Determine the [X, Y] coordinate at the center of the cell enclosing the given text.  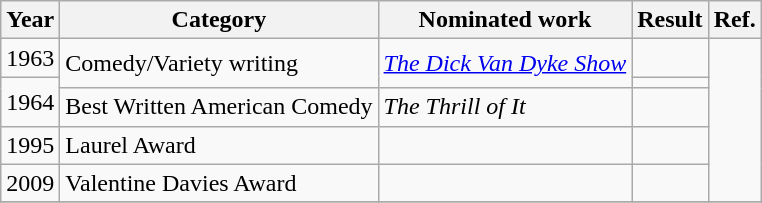
Year [30, 20]
The Dick Van Dyke Show [505, 64]
Result [670, 20]
1995 [30, 145]
Comedy/Variety writing [219, 64]
Valentine Davies Award [219, 183]
Ref. [734, 20]
Best Written American Comedy [219, 107]
1963 [30, 58]
Category [219, 20]
1964 [30, 102]
2009 [30, 183]
Nominated work [505, 20]
The Thrill of It [505, 107]
Laurel Award [219, 145]
